Scan for the cell matching the given text and deliver its [x, y] coordinate at center. 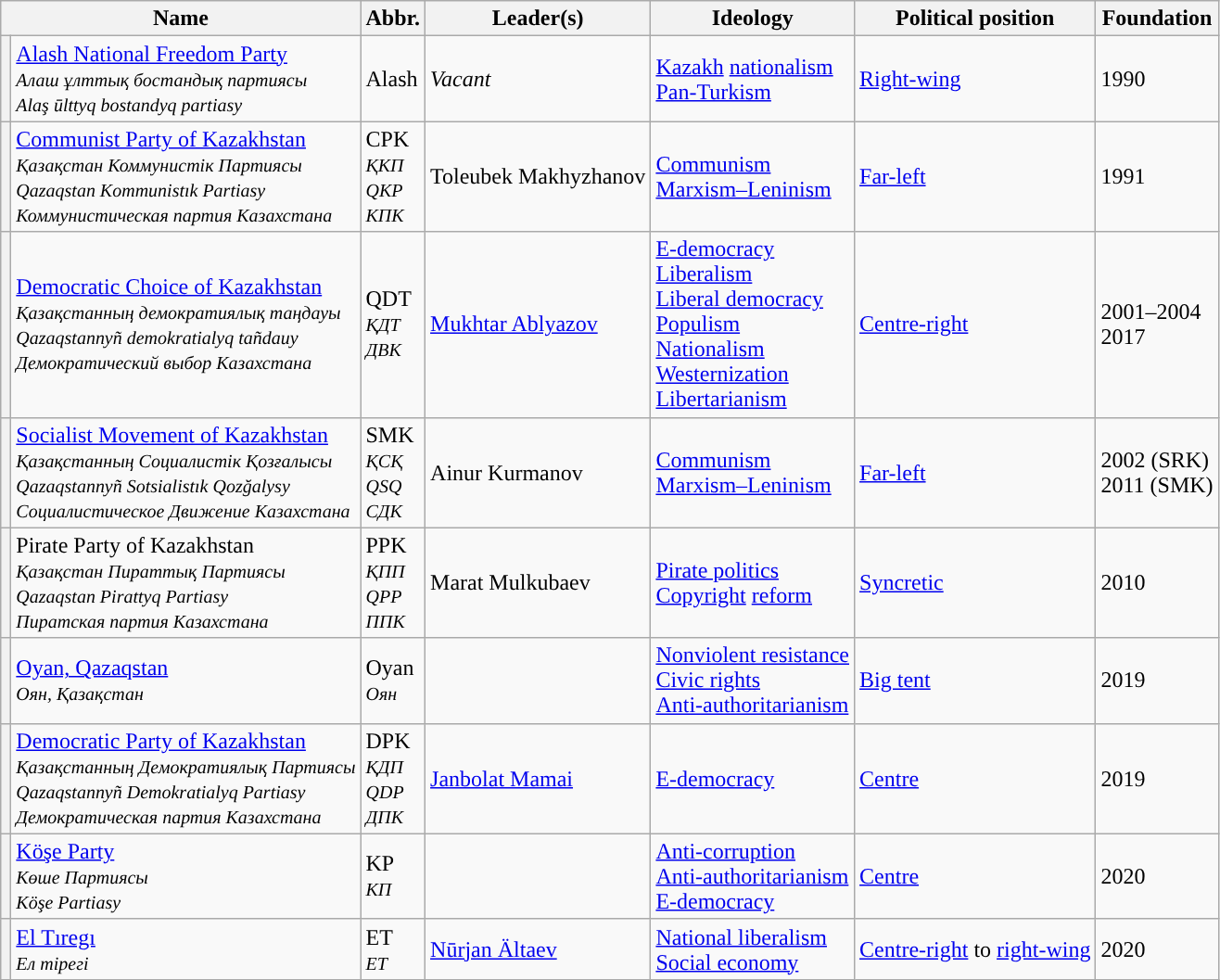
Anti-corruptionAnti-authoritarianismE-democracy [753, 876]
Vacant [538, 79]
Leader(s) [538, 19]
Nonviolent resistanceCivic rightsAnti-authoritarianism [753, 681]
Abbr. [393, 19]
Syncretic [975, 582]
Big tent [975, 681]
Pirate Party of KazakhstanҚазақстан Пираттық ПартиясыQazaqstan Pirattyq PartiasyПиратская партия Казахстана [185, 582]
Ideology [753, 19]
E-democracy [753, 779]
Alash [393, 79]
Mukhtar Ablyazov [538, 325]
ETЕТ [393, 949]
DPKҚДПQDPДПК [393, 779]
Democratic Party of KazakhstanҚазақстанның Демократиялық ПартиясыQazaqstannyñ Demokratialyq PartiasyДемократическая партия Казахстана [185, 779]
QDTҚДТДВК [393, 325]
Nūrjan Ältaev [538, 949]
Political position [975, 19]
Oyan, QazaqstanОян, Қазақстан [185, 681]
National liberalismSocial economy [753, 949]
Foundation [1157, 19]
Right-wing [975, 79]
1991 [1157, 176]
OyanОян [393, 681]
Democratic Choice of KazakhstanҚазақстанның демократиялық таңдауыQazaqstannyñ demokratialyq tañdauyДемократический выбор Казахстана [185, 325]
Kazakh nationalismPan-Turkism [753, 79]
Ainur Kurmanov [538, 473]
El TıregıЕл тірегі [185, 949]
Centre-right to right-wing [975, 949]
KPКП [393, 876]
Pirate politicsCopyright reform [753, 582]
Marat Mulkubaev [538, 582]
2001–20042017 [1157, 325]
Köşe PartyКөше ПартиясыKöşe Partiasy [185, 876]
Toleubek Makhyzhanov [538, 176]
1990 [1157, 79]
Name [181, 19]
PPKҚППQPPППК [393, 582]
Communist Party of KazakhstanҚазақстан Коммунистік ПартиясыQazaqstan Kommunistık PartiasyКоммунистическая партия Казахстана [185, 176]
Centre-right [975, 325]
Janbolat Mamai [538, 779]
Socialist Movement of KazakhstanҚазақстанның Социалистік ҚозғалысыQazaqstannyñ Sotsialistık QozğalysyСоциалистическое Движение Казахстана [185, 473]
Alash National Freedom PartyАлаш ұлттық бостандық партиясыAlaş ūlttyq bostandyq partiasy [185, 79]
E-democracyLiberalismLiberal democracyPopulismNationalismWesternizationLibertarianism [753, 325]
SMKҚCҚQSQСДК [393, 473]
2002 (SRK)2011 (SMK) [1157, 473]
2010 [1157, 582]
CPKҚКПQKPКПК [393, 176]
